Pinpoint the cell where the given text exists, returning its [X, Y] midpoint coordinate. 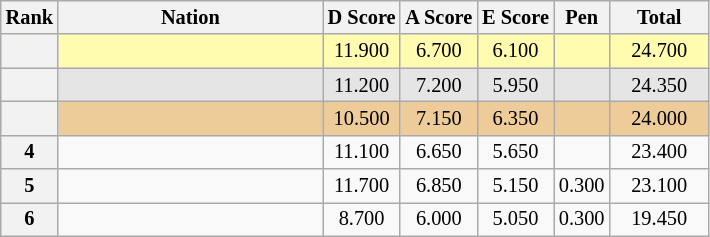
7.200 [438, 85]
Rank [30, 17]
Total [659, 17]
Pen [582, 17]
11.900 [362, 51]
6.850 [438, 186]
5.050 [516, 219]
6 [30, 219]
5 [30, 186]
6.100 [516, 51]
A Score [438, 17]
24.350 [659, 85]
8.700 [362, 219]
11.100 [362, 152]
E Score [516, 17]
23.400 [659, 152]
7.150 [438, 118]
4 [30, 152]
6.700 [438, 51]
6.350 [516, 118]
5.950 [516, 85]
Nation [190, 17]
24.000 [659, 118]
6.650 [438, 152]
24.700 [659, 51]
23.100 [659, 186]
5.650 [516, 152]
D Score [362, 17]
5.150 [516, 186]
19.450 [659, 219]
6.000 [438, 219]
11.200 [362, 85]
11.700 [362, 186]
10.500 [362, 118]
